Determine the [X, Y] coordinate at the center of the cell enclosing the given text.  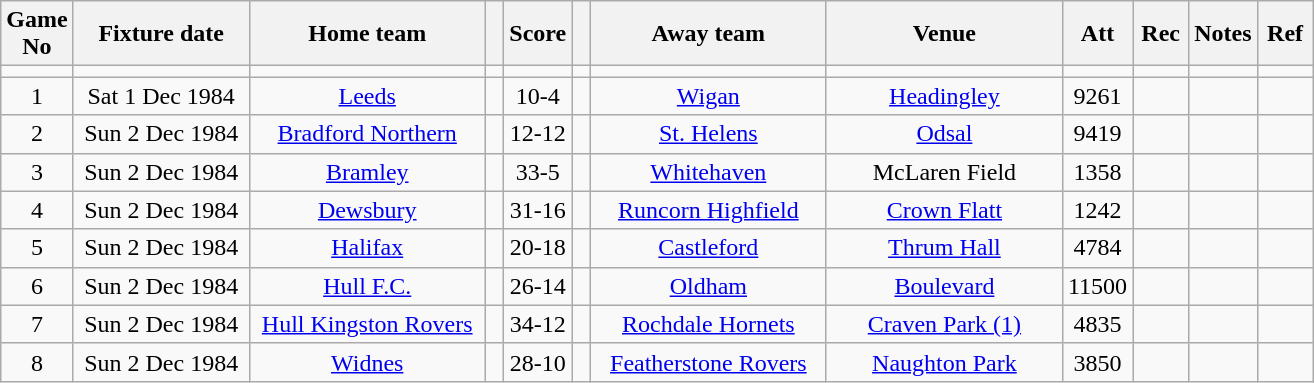
Fixture date [161, 34]
Att [1097, 34]
Home team [367, 34]
28-10 [538, 362]
Thrum Hall [944, 248]
1242 [1097, 210]
10-4 [538, 96]
Odsal [944, 134]
St. Helens [708, 134]
Rec [1161, 34]
Notes [1223, 34]
Game No [37, 34]
4784 [1097, 248]
6 [37, 286]
34-12 [538, 324]
31-16 [538, 210]
Bradford Northern [367, 134]
12-12 [538, 134]
7 [37, 324]
Away team [708, 34]
3 [37, 172]
Halifax [367, 248]
Sat 1 Dec 1984 [161, 96]
Castleford [708, 248]
Oldham [708, 286]
11500 [1097, 286]
Whitehaven [708, 172]
Score [538, 34]
Runcorn Highfield [708, 210]
1358 [1097, 172]
20-18 [538, 248]
26-14 [538, 286]
4 [37, 210]
33-5 [538, 172]
Hull Kingston Rovers [367, 324]
3850 [1097, 362]
Leeds [367, 96]
Wigan [708, 96]
Craven Park (1) [944, 324]
Dewsbury [367, 210]
Headingley [944, 96]
Venue [944, 34]
Featherstone Rovers [708, 362]
McLaren Field [944, 172]
8 [37, 362]
Widnes [367, 362]
5 [37, 248]
4835 [1097, 324]
Crown Flatt [944, 210]
2 [37, 134]
Hull F.C. [367, 286]
Boulevard [944, 286]
Bramley [367, 172]
Rochdale Hornets [708, 324]
9261 [1097, 96]
Naughton Park [944, 362]
9419 [1097, 134]
1 [37, 96]
Ref [1285, 34]
